From the cell containing the given text, extract its center point as [X, Y] coordinate. 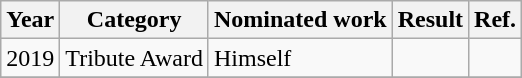
Year [30, 20]
2019 [30, 58]
Ref. [496, 20]
Himself [300, 58]
Tribute Award [134, 58]
Nominated work [300, 20]
Result [430, 20]
Category [134, 20]
